Determine the (x, y) coordinate at the center of the cell enclosing the given text.  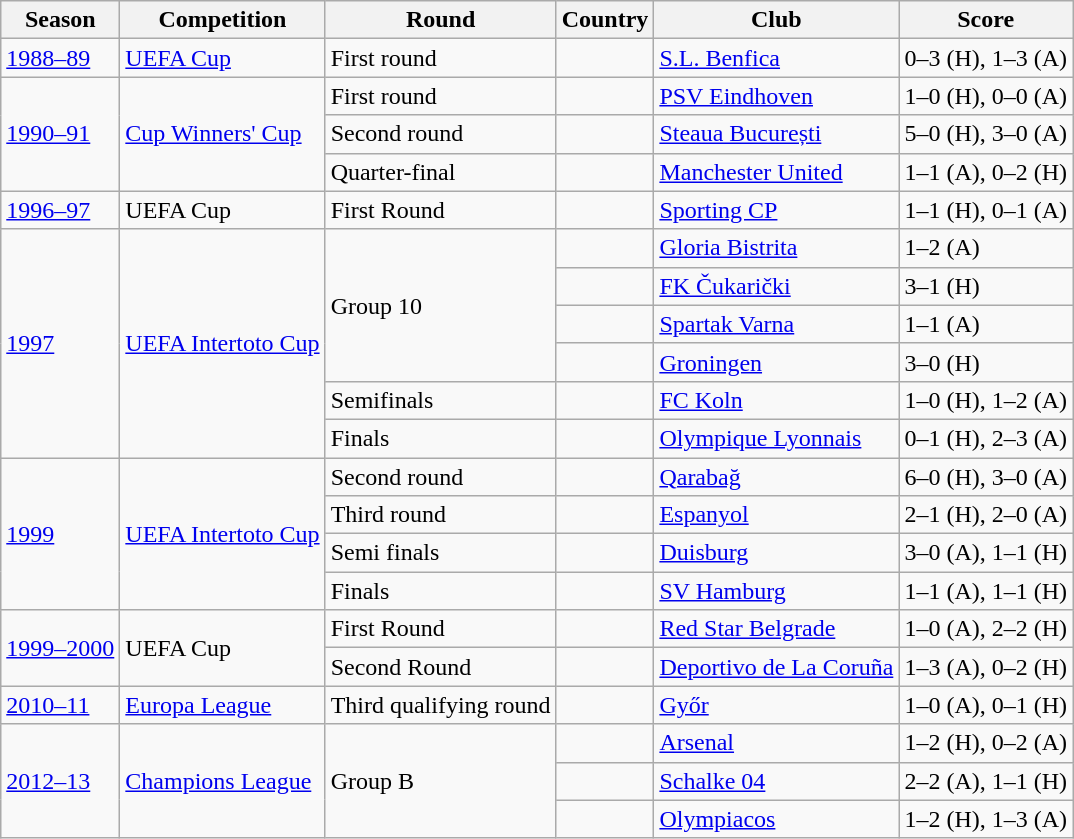
1999–2000 (60, 648)
0–3 (H), 1–3 (A) (986, 58)
Deportivo de La Coruña (776, 667)
Manchester United (776, 172)
Sporting CP (776, 210)
Quarter-final (440, 172)
5–0 (H), 3–0 (A) (986, 134)
Olympique Lyonnais (776, 438)
Schalke 04 (776, 781)
Score (986, 20)
Group B (440, 781)
Groningen (776, 362)
1–3 (A), 0–2 (H) (986, 667)
Semifinals (440, 400)
Arsenal (776, 743)
1988–89 (60, 58)
1999 (60, 534)
2010–11 (60, 705)
1–2 (A) (986, 248)
1–0 (A), 0–1 (H) (986, 705)
Spartak Varna (776, 324)
Duisburg (776, 553)
Semi finals (440, 553)
1–1 (A), 0–2 (H) (986, 172)
Steaua București (776, 134)
1–1 (A) (986, 324)
3–0 (A), 1–1 (H) (986, 553)
1990–91 (60, 134)
1996–97 (60, 210)
Red Star Belgrade (776, 629)
0–1 (H), 2–3 (A) (986, 438)
Olympiacos (776, 819)
Champions League (222, 781)
Club (776, 20)
Season (60, 20)
1997 (60, 343)
S.L. Benfica (776, 58)
6–0 (H), 3–0 (A) (986, 477)
Round (440, 20)
Gloria Bistrita (776, 248)
2–2 (A), 1–1 (H) (986, 781)
Espanyol (776, 515)
Qarabağ (776, 477)
SV Hamburg (776, 591)
1–1 (H), 0–1 (A) (986, 210)
Second Round (440, 667)
Győr (776, 705)
1–2 (H), 1–3 (A) (986, 819)
Group 10 (440, 305)
1–0 (H), 0–0 (A) (986, 96)
Cup Winners' Cup (222, 134)
2012–13 (60, 781)
1–2 (H), 0–2 (A) (986, 743)
Competition (222, 20)
1–0 (H), 1–2 (A) (986, 400)
3–0 (H) (986, 362)
Third round (440, 515)
3–1 (H) (986, 286)
1–0 (A), 2–2 (H) (986, 629)
FC Koln (776, 400)
Country (605, 20)
1–1 (A), 1–1 (H) (986, 591)
PSV Eindhoven (776, 96)
FK Čukarički (776, 286)
Third qualifying round (440, 705)
Europa League (222, 705)
2–1 (H), 2–0 (A) (986, 515)
